Find where the given text appears and provide that cell's center as [x, y] coordinate. 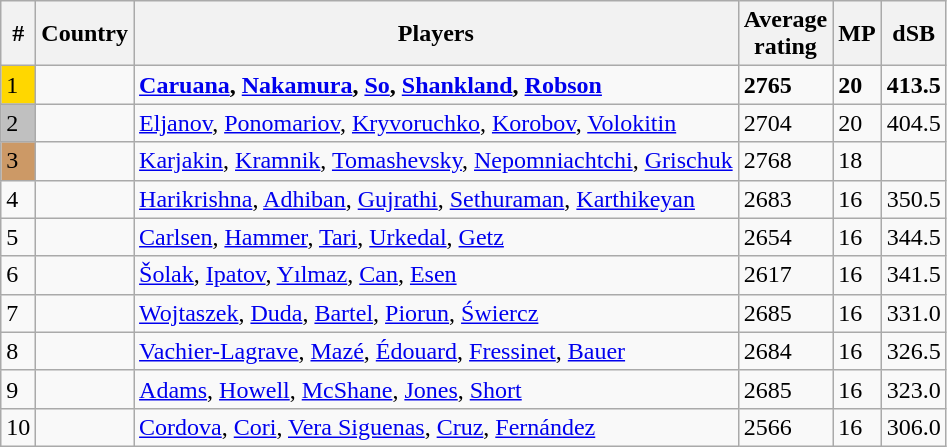
5 [18, 237]
331.0 [914, 313]
18 [857, 161]
2 [18, 123]
2617 [786, 275]
Carlsen, Hammer, Tari, Urkedal, Getz [436, 237]
dSB [914, 34]
3 [18, 161]
4 [18, 199]
Adams, Howell, McShane, Jones, Short [436, 389]
2704 [786, 123]
Players [436, 34]
6 [18, 275]
9 [18, 389]
Caruana, Nakamura, So, Shankland, Robson [436, 85]
326.5 [914, 351]
Country [85, 34]
306.0 [914, 427]
Karjakin, Kramnik, Tomashevsky, Nepomniachtchi, Grischuk [436, 161]
7 [18, 313]
404.5 [914, 123]
2654 [786, 237]
Harikrishna, Adhiban, Gujrathi, Sethuraman, Karthikeyan [436, 199]
2684 [786, 351]
2683 [786, 199]
341.5 [914, 275]
1 [18, 85]
# [18, 34]
Vachier-Lagrave, Mazé, Édouard, Fressinet, Bauer [436, 351]
8 [18, 351]
10 [18, 427]
413.5 [914, 85]
2768 [786, 161]
2566 [786, 427]
323.0 [914, 389]
Wojtaszek, Duda, Bartel, Piorun, Świercz [436, 313]
2765 [786, 85]
Cordova, Cori, Vera Siguenas, Cruz, Fernández [436, 427]
350.5 [914, 199]
MP [857, 34]
Eljanov, Ponomariov, Kryvoruchko, Korobov, Volokitin [436, 123]
Šolak, Ipatov, Yılmaz, Can, Esen [436, 275]
Averagerating [786, 34]
344.5 [914, 237]
